Capture the cell that displays the provided text and extract its (x, y) central coordinate. 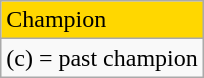
Champion (102, 20)
(c) = past champion (102, 58)
